Find where the given text appears and provide that cell's center as (x, y) coordinate. 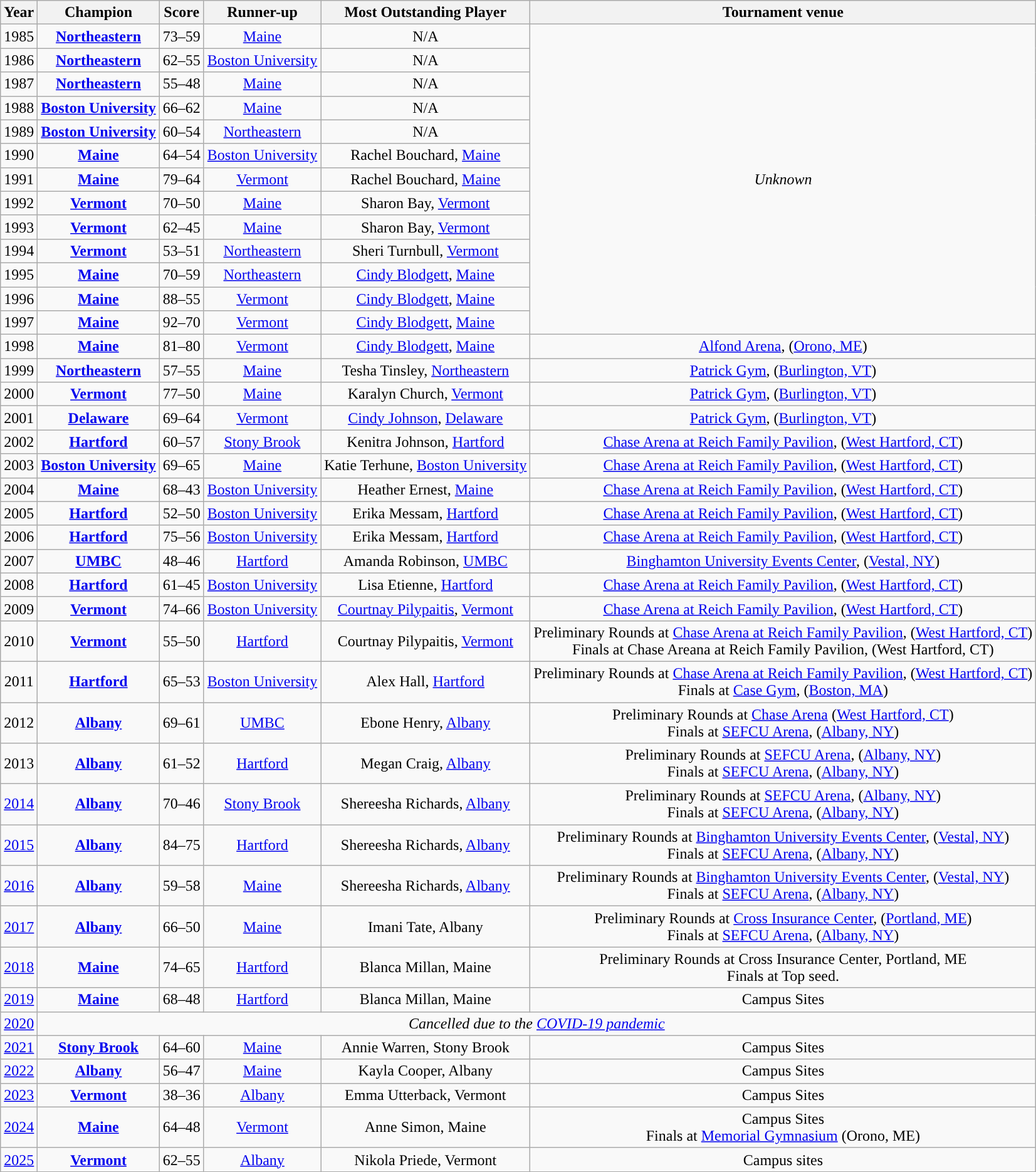
Runner-up (262, 13)
Emma Utterback, Vermont (426, 1095)
Alex Hall, Hartford (426, 682)
1992 (19, 203)
69–65 (182, 466)
1993 (19, 227)
2022 (19, 1071)
Score (182, 13)
84–75 (182, 845)
Preliminary Rounds at Cross Insurance Center, Portland, MEFinals at Top seed. (783, 968)
62–45 (182, 227)
2021 (19, 1047)
Most Outstanding Player (426, 13)
2005 (19, 513)
2019 (19, 1000)
Annie Warren, Stony Brook (426, 1047)
69–64 (182, 418)
Amanda Robinson, UMBC (426, 561)
Campus sites (783, 1159)
Sheri Turnbull, Vermont (426, 251)
Katie Terhune, Boston University (426, 466)
55–48 (182, 84)
52–50 (182, 513)
55–50 (182, 641)
57–55 (182, 370)
1994 (19, 251)
53–51 (182, 251)
Year (19, 13)
Cancelled due to the COVID-19 pandemic (536, 1023)
65–53 (182, 682)
2020 (19, 1023)
74–65 (182, 968)
Lisa Etienne, Hartford (426, 585)
70–59 (182, 275)
2012 (19, 722)
2002 (19, 442)
66–50 (182, 926)
Nikola Priede, Vermont (426, 1159)
73–59 (182, 36)
2013 (19, 763)
74–66 (182, 609)
75–56 (182, 537)
48–46 (182, 561)
2007 (19, 561)
64–48 (182, 1127)
Anne Simon, Maine (426, 1127)
1987 (19, 84)
Ebone Henry, Albany (426, 722)
2025 (19, 1159)
1989 (19, 132)
2004 (19, 489)
1995 (19, 275)
Unknown (783, 179)
61–52 (182, 763)
2011 (19, 682)
Campus SitesFinals at Memorial Gymnasium (Orono, ME) (783, 1127)
66–62 (182, 108)
79–64 (182, 179)
2023 (19, 1095)
Preliminary Rounds at Chase Arena at Reich Family Pavilion, (West Hartford, CT)Finals at Chase Areana at Reich Family Pavilion, (West Hartford, CT) (783, 641)
2018 (19, 968)
1990 (19, 155)
Alfond Arena, (Orono, ME) (783, 347)
Preliminary Rounds at Chase Arena at Reich Family Pavilion, (West Hartford, CT)Finals at Case Gym, (Boston, MA) (783, 682)
1988 (19, 108)
Preliminary Rounds at Cross Insurance Center, (Portland, ME)Finals at SEFCU Arena, (Albany, NY) (783, 926)
Heather Ernest, Maine (426, 489)
68–43 (182, 489)
60–57 (182, 442)
1998 (19, 347)
1999 (19, 370)
70–46 (182, 805)
77–50 (182, 394)
Tesha Tinsley, Northeastern (426, 370)
88–55 (182, 299)
1986 (19, 60)
1991 (19, 179)
Delaware (98, 418)
Kayla Cooper, Albany (426, 1071)
Tournament venue (783, 13)
2003 (19, 466)
1997 (19, 323)
Champion (98, 13)
2016 (19, 886)
59–58 (182, 886)
Imani Tate, Albany (426, 926)
92–70 (182, 323)
2009 (19, 609)
Karalyn Church, Vermont (426, 394)
2001 (19, 418)
61–45 (182, 585)
Cindy Johnson, Delaware (426, 418)
70–50 (182, 203)
2008 (19, 585)
64–54 (182, 155)
69–61 (182, 722)
Kenitra Johnson, Hartford (426, 442)
68–48 (182, 1000)
2014 (19, 805)
1985 (19, 36)
Preliminary Rounds at Chase Arena (West Hartford, CT)Finals at SEFCU Arena, (Albany, NY) (783, 722)
Megan Craig, Albany (426, 763)
2024 (19, 1127)
2000 (19, 394)
2010 (19, 641)
2017 (19, 926)
Binghamton University Events Center, (Vestal, NY) (783, 561)
38–36 (182, 1095)
81–80 (182, 347)
64–60 (182, 1047)
2015 (19, 845)
60–54 (182, 132)
1996 (19, 299)
56–47 (182, 1071)
2006 (19, 537)
